From the cell containing the given text, extract its center point as [x, y] coordinate. 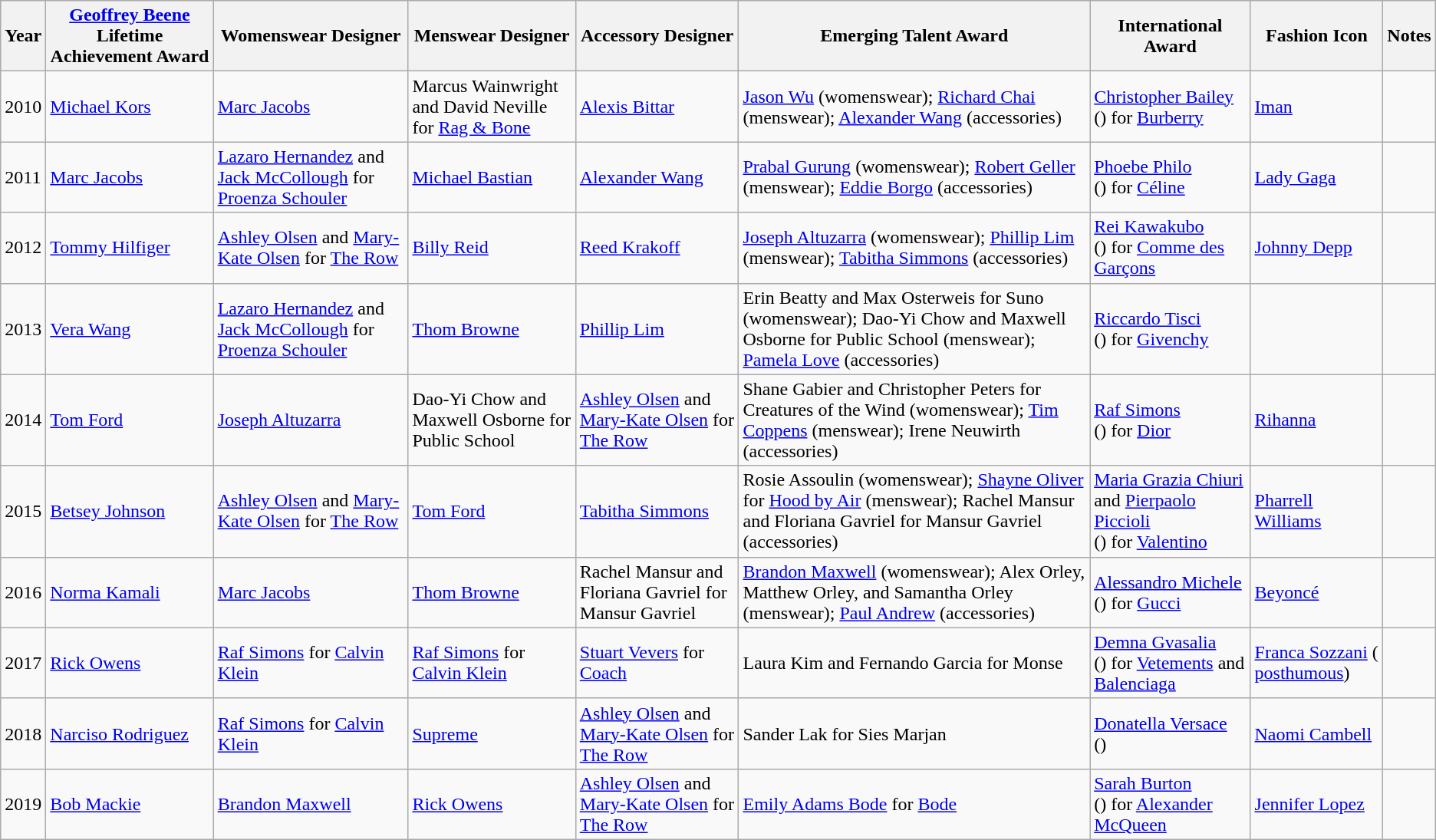
Christopher Bailey() for Burberry [1171, 107]
Beyoncé [1316, 592]
Vera Wang [130, 328]
Rei Kawakubo() for Comme des Garçons [1171, 248]
Riccardo Tisci() for Givenchy [1171, 328]
2017 [23, 663]
Womenswear Designer [311, 36]
Geoffrey Beene Lifetime Achievement Award [130, 36]
Rosie Assoulin (womenswear); Shayne Oliver for Hood by Air (menswear); Rachel Mansur and Floriana Gavriel for Mansur Gavriel (accessories) [914, 511]
Fashion Icon [1316, 36]
Donatella Versace() [1171, 733]
Laura Kim and Fernando Garcia for Monse [914, 663]
Marcus Wainwright and David Neville for Rag & Bone [492, 107]
Supreme [492, 733]
Johnny Depp [1316, 248]
Tommy Hilfiger [130, 248]
Betsey Johnson [130, 511]
Year [23, 36]
Franca Sozzani ( posthumous) [1316, 663]
Accessory Designer [657, 36]
Alexander Wang [657, 177]
2019 [23, 804]
Brandon Maxwell (womenswear); Alex Orley, Matthew Orley, and Samantha Orley (menswear); Paul Andrew (accessories) [914, 592]
Lady Gaga [1316, 177]
Rachel Mansur and Floriana Gavriel for Mansur Gavriel [657, 592]
Stuart Vevers for Coach [657, 663]
Iman [1316, 107]
Notes [1409, 36]
International Award [1171, 36]
Erin Beatty and Max Osterweis for Suno (womenswear); Dao-Yi Chow and Maxwell Osborne for Public School (menswear); Pamela Love (accessories) [914, 328]
Alessandro Michele() for Gucci [1171, 592]
Menswear Designer [492, 36]
2011 [23, 177]
2010 [23, 107]
2014 [23, 420]
Tabitha Simmons [657, 511]
Dao-Yi Chow and Maxwell Osborne for Public School [492, 420]
Phillip Lim [657, 328]
Joseph Altuzarra (womenswear); Phillip Lim (menswear); Tabitha Simmons (accessories) [914, 248]
Alexis Bittar [657, 107]
Phoebe Philo() for Céline [1171, 177]
2015 [23, 511]
Brandon Maxwell [311, 804]
Demna Gvasalia() for Vetements and Balenciaga [1171, 663]
Narciso Rodriguez [130, 733]
Michael Kors [130, 107]
Raf Simons() for Dior [1171, 420]
Shane Gabier and Christopher Peters for Creatures of the Wind (womenswear); Tim Coppens (menswear); Irene Neuwirth (accessories) [914, 420]
2018 [23, 733]
Emily Adams Bode for Bode [914, 804]
Jason Wu (womenswear); Richard Chai (menswear); Alexander Wang (accessories) [914, 107]
Jennifer Lopez [1316, 804]
2013 [23, 328]
Michael Bastian [492, 177]
Prabal Gurung (womenswear); Robert Geller (menswear); Eddie Borgo (accessories) [914, 177]
Maria Grazia Chiuri and Pierpaolo Piccioli() for Valentino [1171, 511]
2012 [23, 248]
Pharrell Williams [1316, 511]
Reed Krakoff [657, 248]
Joseph Altuzarra [311, 420]
Emerging Talent Award [914, 36]
Sarah Burton() for Alexander McQueen [1171, 804]
Rihanna [1316, 420]
Bob Mackie [130, 804]
Norma Kamali [130, 592]
Naomi Cambell [1316, 733]
2016 [23, 592]
Billy Reid [492, 248]
Sander Lak for Sies Marjan [914, 733]
